Return the [X, Y] coordinate for the center point of the cell that contains the specified text.  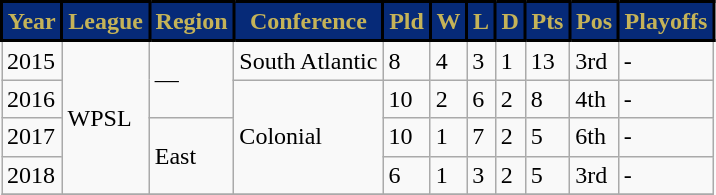
Pld [406, 22]
Region [192, 22]
2015 [32, 60]
South Atlantic [308, 60]
4 [448, 60]
— [192, 80]
Colonial [308, 137]
League [106, 22]
2017 [32, 137]
2016 [32, 99]
13 [548, 60]
L [482, 22]
D [510, 22]
Playoffs [666, 22]
2018 [32, 175]
Pts [548, 22]
7 [482, 137]
W [448, 22]
Conference [308, 22]
WPSL [106, 118]
Year [32, 22]
East [192, 156]
6th [594, 137]
4th [594, 99]
Pos [594, 22]
